Extract the (X, Y) coordinate from the center of the cell holding the provided text.  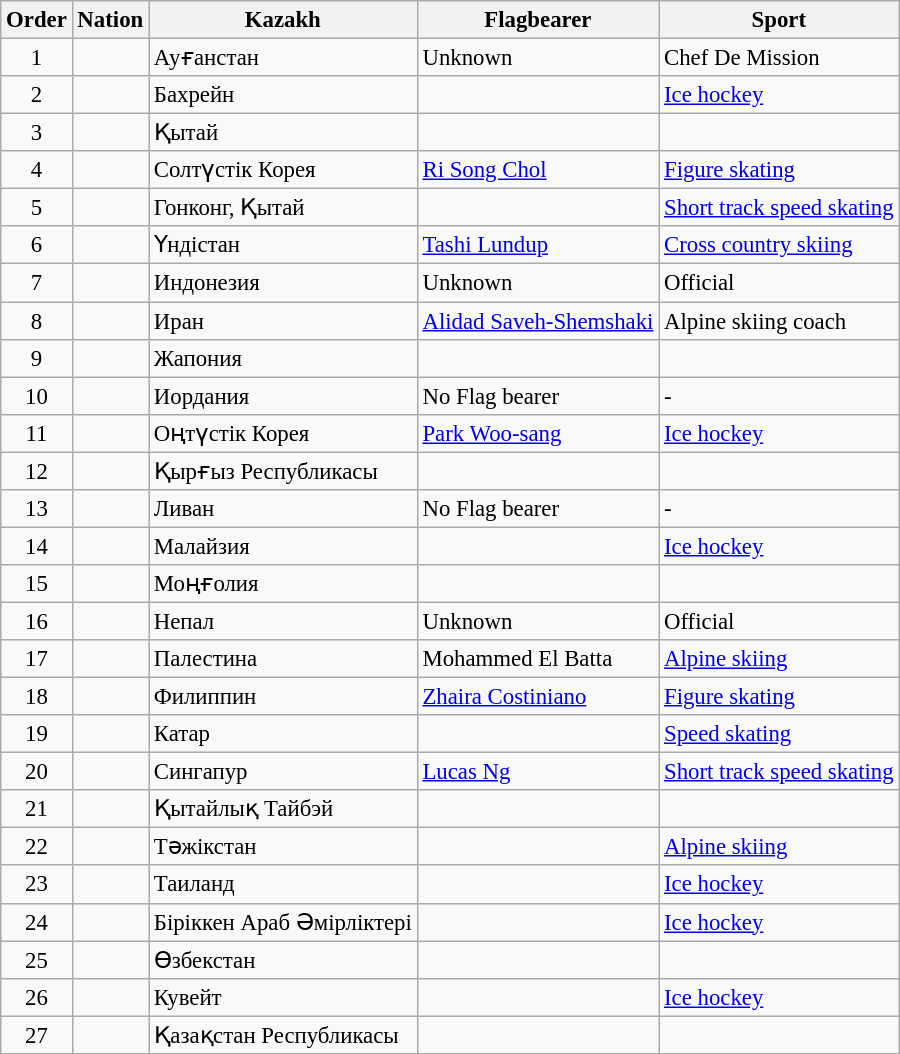
Kazakh (282, 20)
Ауғанстан (282, 58)
27 (36, 1035)
16 (36, 621)
1 (36, 58)
Бахрейн (282, 95)
12 (36, 471)
5 (36, 208)
Индонезия (282, 283)
Mohammed El Batta (538, 659)
14 (36, 546)
15 (36, 584)
Chef De Mission (779, 58)
22 (36, 847)
Өзбекстан (282, 960)
Үндістан (282, 245)
Қырғыз Республикасы (282, 471)
8 (36, 321)
25 (36, 960)
Оңтүстік Корея (282, 433)
Жапония (282, 358)
Cross country skiing (779, 245)
20 (36, 772)
23 (36, 885)
24 (36, 922)
Tashi Lundup (538, 245)
Иордания (282, 396)
6 (36, 245)
Непал (282, 621)
Қытай (282, 133)
13 (36, 509)
Lucas Ng (538, 772)
Палестина (282, 659)
2 (36, 95)
Тәжікстан (282, 847)
Гонконг, Қытай (282, 208)
18 (36, 697)
17 (36, 659)
11 (36, 433)
7 (36, 283)
Ливан (282, 509)
Малайзия (282, 546)
Nation (110, 20)
Солтүстік Корея (282, 170)
Alpine skiing coach (779, 321)
4 (36, 170)
Alidad Saveh-Shemshaki (538, 321)
Филиппин (282, 697)
Катар (282, 734)
10 (36, 396)
Park Woo-sang (538, 433)
Flagbearer (538, 20)
Қытайлық Тайбэй (282, 809)
26 (36, 997)
9 (36, 358)
3 (36, 133)
Кувейт (282, 997)
Speed skating (779, 734)
Order (36, 20)
Сингапур (282, 772)
21 (36, 809)
Таиланд (282, 885)
Иран (282, 321)
19 (36, 734)
Моңғолия (282, 584)
Біріккен Араб Әмірліктері (282, 922)
Ri Song Chol (538, 170)
Қазақстан Республикасы (282, 1035)
Zhaira Costiniano (538, 697)
Sport (779, 20)
